For the text-containing cell, return its midpoint in [X, Y] coordinate format. 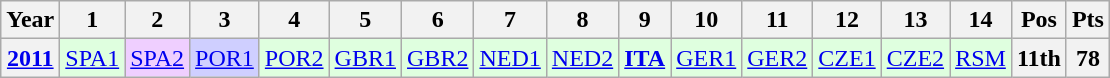
6 [438, 20]
NED1 [510, 58]
GBR2 [438, 58]
12 [847, 20]
POR1 [225, 58]
11 [778, 20]
5 [365, 20]
1 [92, 20]
Pts [1088, 20]
SPA1 [92, 58]
78 [1088, 58]
2 [158, 20]
11th [1038, 58]
9 [645, 20]
POR2 [294, 58]
GBR1 [365, 58]
RSM [981, 58]
ITA [645, 58]
SPA2 [158, 58]
8 [582, 20]
Year [30, 20]
3 [225, 20]
14 [981, 20]
7 [510, 20]
GER2 [778, 58]
GER1 [706, 58]
2011 [30, 58]
CZE1 [847, 58]
Pos [1038, 20]
4 [294, 20]
13 [915, 20]
CZE2 [915, 58]
10 [706, 20]
NED2 [582, 58]
